Identify which cell holds the provided text, then report its [x, y] central coordinate. 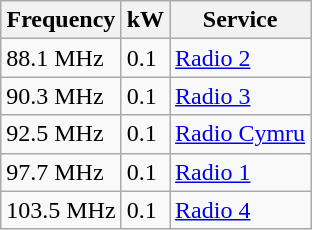
Radio Cymru [240, 134]
Service [240, 20]
Frequency [61, 20]
Radio 3 [240, 96]
Radio 2 [240, 58]
103.5 MHz [61, 210]
90.3 MHz [61, 96]
88.1 MHz [61, 58]
97.7 MHz [61, 172]
Radio 1 [240, 172]
92.5 MHz [61, 134]
Radio 4 [240, 210]
kW [145, 20]
